Return the [X, Y] coordinate for the center point of the cell that contains the specified text.  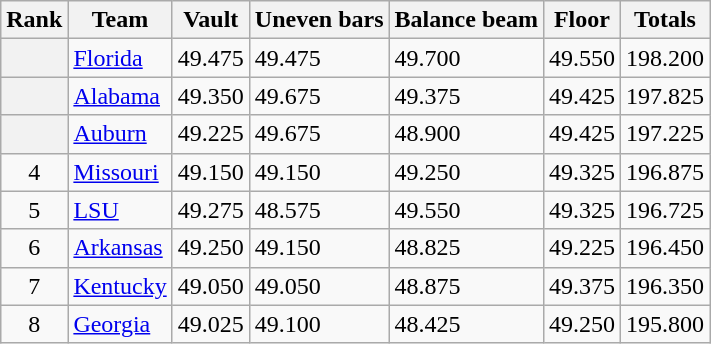
Floor [582, 20]
49.025 [210, 324]
Rank [34, 20]
48.425 [466, 324]
Auburn [120, 134]
48.575 [319, 210]
8 [34, 324]
LSU [120, 210]
48.825 [466, 248]
196.350 [664, 286]
48.875 [466, 286]
49.350 [210, 96]
197.825 [664, 96]
197.225 [664, 134]
Vault [210, 20]
Alabama [120, 96]
48.900 [466, 134]
Uneven bars [319, 20]
196.875 [664, 172]
195.800 [664, 324]
Arkansas [120, 248]
Georgia [120, 324]
Florida [120, 58]
196.450 [664, 248]
49.275 [210, 210]
198.200 [664, 58]
7 [34, 286]
49.700 [466, 58]
Totals [664, 20]
Kentucky [120, 286]
6 [34, 248]
Team [120, 20]
5 [34, 210]
4 [34, 172]
49.100 [319, 324]
196.725 [664, 210]
Missouri [120, 172]
Balance beam [466, 20]
